Pinpoint the cell where the given text exists, returning its [x, y] midpoint coordinate. 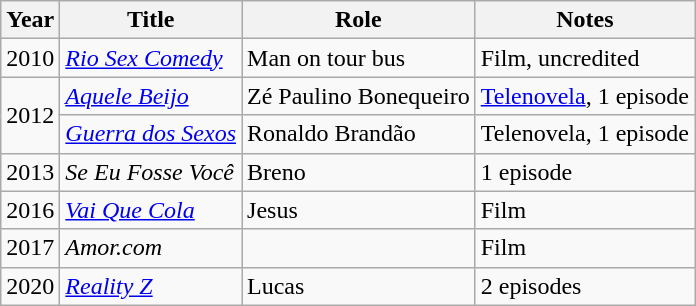
2 episodes [584, 286]
2020 [30, 286]
Role [359, 20]
Ronaldo Brandão [359, 134]
1 episode [584, 172]
2013 [30, 172]
Jesus [359, 210]
Vai Que Cola [151, 210]
Aquele Beijo [151, 96]
Film, uncredited [584, 58]
Man on tour bus [359, 58]
Rio Sex Comedy [151, 58]
2012 [30, 115]
Reality Z [151, 286]
2016 [30, 210]
Guerra dos Sexos [151, 134]
Se Eu Fosse Você [151, 172]
Notes [584, 20]
Lucas [359, 286]
Amor.com [151, 248]
Year [30, 20]
Breno [359, 172]
Zé Paulino Bonequeiro [359, 96]
2010 [30, 58]
2017 [30, 248]
Title [151, 20]
